Return the [X, Y] coordinate for the center point of the cell that contains the specified text.  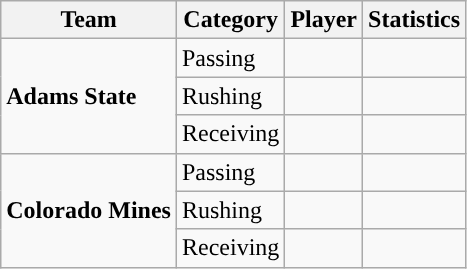
Adams State [89, 96]
Player [324, 20]
Colorado Mines [89, 210]
Team [89, 20]
Statistics [414, 20]
Category [230, 20]
